Return (x, y) of the center of cell containing provided text 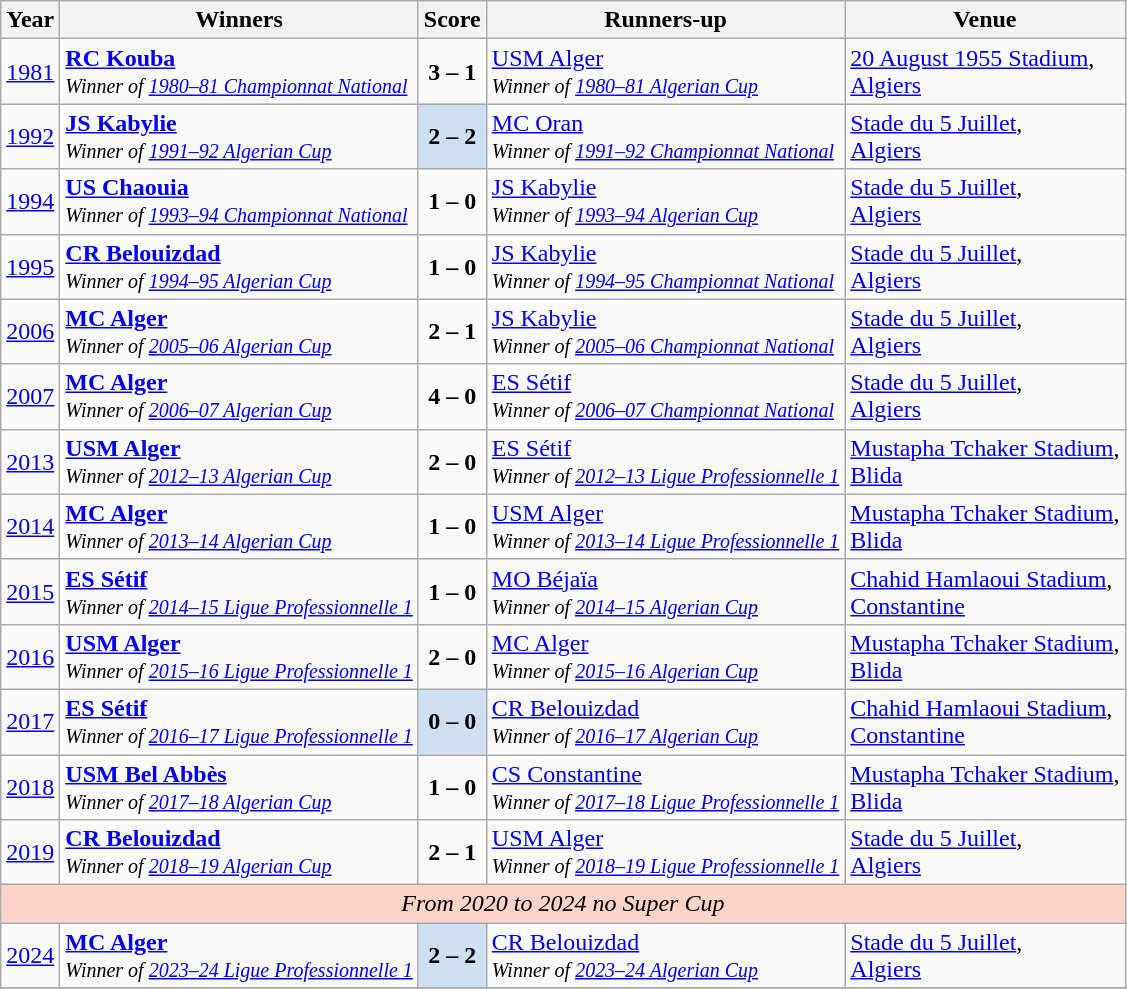
1994 (30, 202)
From 2020 to 2024 no Super Cup (563, 904)
2006 (30, 332)
ES SétifWinner of 2012–13 Ligue Professionnelle 1 (666, 462)
MC OranWinner of 1991–92 Championnat National (666, 136)
2015 (30, 592)
USM AlgerWinner of 2015–16 Ligue Professionnelle 1 (240, 656)
USM AlgerWinner of 2012–13 Algerian Cup (240, 462)
Winners (240, 20)
ES SétifWinner of 2006–07 Championnat National (666, 396)
MC AlgerWinner of 2023–24 Ligue Professionnelle 1 (240, 956)
1992 (30, 136)
0 – 0 (452, 722)
CR BelouizdadWinner of 2016–17 Algerian Cup (666, 722)
JS KabylieWinner of 1991–92 Algerian Cup (240, 136)
2013 (30, 462)
MC AlgerWinner of 2005–06 Algerian Cup (240, 332)
USM AlgerWinner of 2013–14 Ligue Professionnelle 1 (666, 526)
2014 (30, 526)
2018 (30, 786)
CR BelouizdadWinner of 2018–19 Algerian Cup (240, 852)
Runners-up (666, 20)
CR BelouizdadWinner of 2023–24 Algerian Cup (666, 956)
20 August 1955 Stadium, Algiers (985, 72)
Year (30, 20)
MC AlgerWinner of 2015–16 Algerian Cup (666, 656)
USM AlgerWinner of 2018–19 Ligue Professionnelle 1 (666, 852)
2019 (30, 852)
1995 (30, 266)
MO BéjaïaWinner of 2014–15 Algerian Cup (666, 592)
3 – 1 (452, 72)
1981 (30, 72)
RC KoubaWinner of 1980–81 Championnat National (240, 72)
ES SétifWinner of 2016–17 Ligue Professionnelle 1 (240, 722)
4 – 0 (452, 396)
2017 (30, 722)
USM Bel AbbèsWinner of 2017–18 Algerian Cup (240, 786)
Score (452, 20)
CR BelouizdadWinner of 1994–95 Algerian Cup (240, 266)
USM AlgerWinner of 1980–81 Algerian Cup (666, 72)
JS KabylieWinner of 2005–06 Championnat National (666, 332)
2007 (30, 396)
MC AlgerWinner of 2006–07 Algerian Cup (240, 396)
JS KabylieWinner of 1993–94 Algerian Cup (666, 202)
2016 (30, 656)
2024 (30, 956)
Venue (985, 20)
US ChaouiaWinner of 1993–94 Championnat National (240, 202)
CS ConstantineWinner of 2017–18 Ligue Professionnelle 1 (666, 786)
MC AlgerWinner of 2013–14 Algerian Cup (240, 526)
JS KabylieWinner of 1994–95 Championnat National (666, 266)
ES SétifWinner of 2014–15 Ligue Professionnelle 1 (240, 592)
